Provide the [X, Y] coordinate of the cell's center where the given text is located.  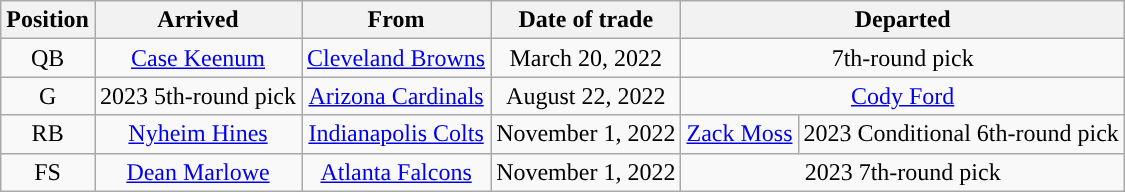
Nyheim Hines [198, 134]
QB [48, 58]
Date of trade [586, 20]
RB [48, 134]
FS [48, 172]
Case Keenum [198, 58]
2023 5th-round pick [198, 96]
Position [48, 20]
Arrived [198, 20]
Cody Ford [902, 96]
2023 7th-round pick [902, 172]
August 22, 2022 [586, 96]
Cleveland Browns [396, 58]
Dean Marlowe [198, 172]
G [48, 96]
From [396, 20]
Zack Moss [740, 134]
Atlanta Falcons [396, 172]
7th-round pick [902, 58]
Departed [902, 20]
March 20, 2022 [586, 58]
2023 Conditional 6th-round pick [961, 134]
Arizona Cardinals [396, 96]
Indianapolis Colts [396, 134]
